From the cell containing the given text, extract its center point as [X, Y] coordinate. 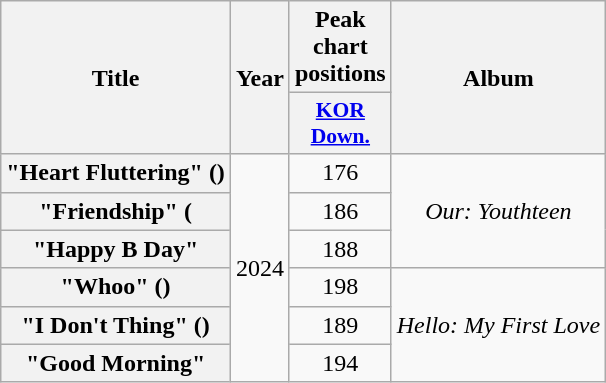
"Whoo" () [116, 287]
Hello: My First Love [498, 325]
186 [340, 211]
Title [116, 78]
188 [340, 249]
"Happy B Day" [116, 249]
2024 [260, 268]
Album [498, 78]
"I Don't Thing" () [116, 325]
Peak chart positions [340, 47]
Our: Youthteen [498, 211]
198 [340, 287]
KORDown. [340, 124]
194 [340, 363]
Year [260, 78]
"Heart Fluttering" () [116, 173]
189 [340, 325]
"Friendship" ( [116, 211]
"Good Morning" [116, 363]
176 [340, 173]
